Return the [X, Y] coordinate for the center point of the cell that contains the specified text.  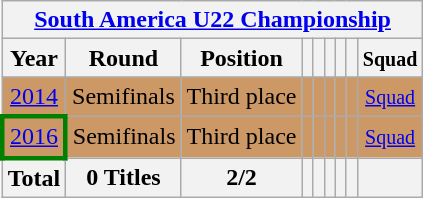
Year [34, 58]
0 Titles [124, 178]
2/2 [242, 178]
South America U22 Championship [212, 20]
2014 [34, 97]
Total [34, 178]
2016 [34, 136]
Round [124, 58]
Position [242, 58]
